Return (x, y) of the center of cell containing provided text 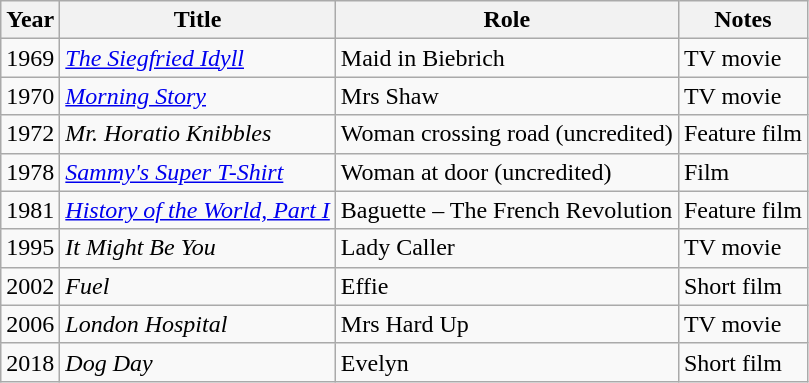
Notes (742, 20)
It Might Be You (198, 248)
Morning Story (198, 96)
2006 (30, 324)
1970 (30, 96)
Fuel (198, 286)
Year (30, 20)
2018 (30, 362)
History of the World, Part I (198, 210)
Mrs Shaw (506, 96)
Mr. Horatio Knibbles (198, 134)
Sammy's Super T-Shirt (198, 172)
1978 (30, 172)
Maid in Biebrich (506, 58)
Lady Caller (506, 248)
London Hospital (198, 324)
Title (198, 20)
Woman at door (uncredited) (506, 172)
Evelyn (506, 362)
1969 (30, 58)
1972 (30, 134)
2002 (30, 286)
Mrs Hard Up (506, 324)
The Siegfried Idyll (198, 58)
Woman crossing road (uncredited) (506, 134)
1995 (30, 248)
Dog Day (198, 362)
Role (506, 20)
Film (742, 172)
1981 (30, 210)
Baguette – The French Revolution (506, 210)
Effie (506, 286)
